Capture the cell that displays the provided text and extract its (x, y) central coordinate. 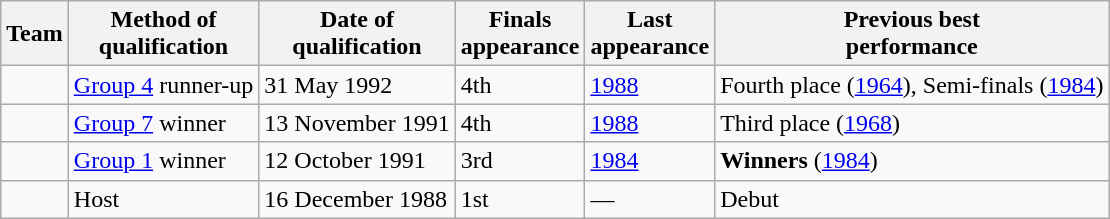
Lastappearance (650, 34)
3rd (520, 161)
Method ofqualification (164, 34)
Previous bestperformance (912, 34)
Date ofqualification (357, 34)
Fourth place (1964), Semi-finals (1984) (912, 85)
13 November 1991 (357, 123)
Winners (1984) (912, 161)
16 December 1988 (357, 199)
1st (520, 199)
1984 (650, 161)
Team (35, 34)
12 October 1991 (357, 161)
Host (164, 199)
Third place (1968) (912, 123)
— (650, 199)
Group 7 winner (164, 123)
Finalsappearance (520, 34)
Group 1 winner (164, 161)
31 May 1992 (357, 85)
Debut (912, 199)
Group 4 runner-up (164, 85)
